Capture the cell that displays the provided text and extract its (x, y) central coordinate. 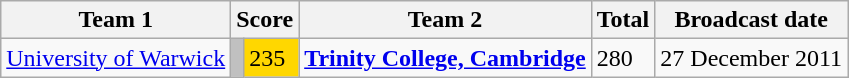
Team 1 (116, 20)
Broadcast date (752, 20)
Team 2 (446, 20)
University of Warwick (116, 58)
27 December 2011 (752, 58)
Trinity College, Cambridge (446, 58)
280 (623, 58)
Total (623, 20)
235 (272, 58)
Score (265, 20)
